Output the [x, y] coordinate of the center of the cell containing the given text.  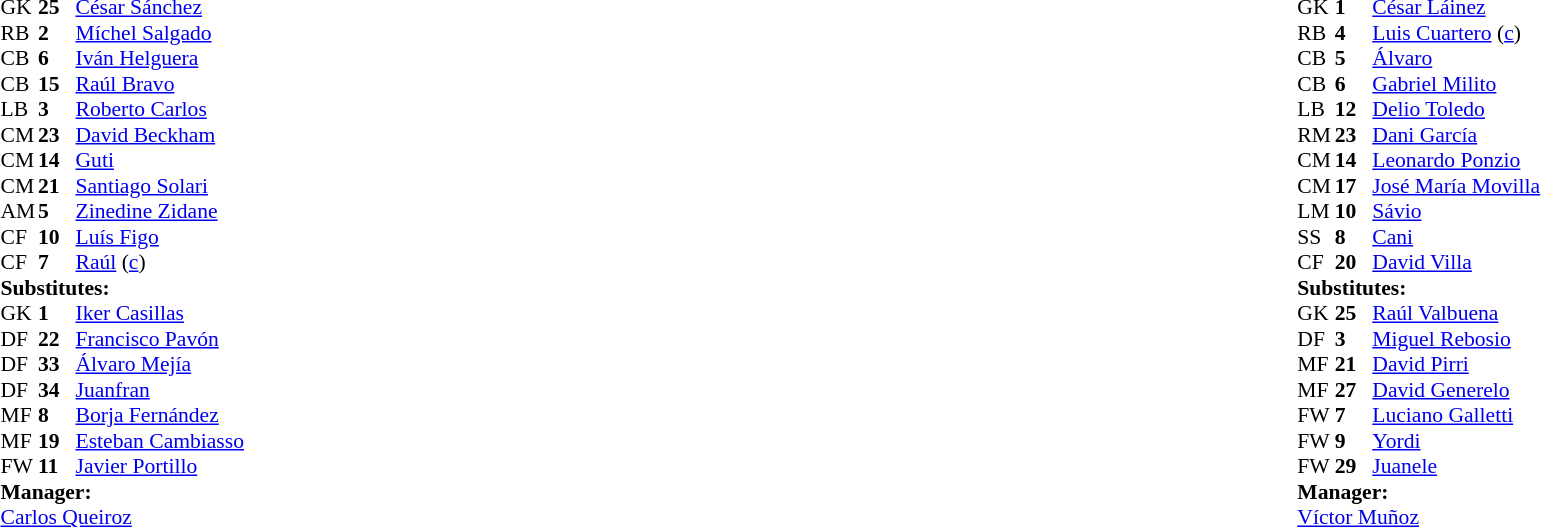
RM [1316, 135]
Álvaro [1456, 59]
Míchel Salgado [160, 33]
Leonardo Ponzio [1456, 161]
Luciano Galletti [1456, 415]
25 [1354, 313]
2 [57, 33]
Cani [1456, 237]
Luis Cuartero (c) [1456, 33]
Raúl (c) [160, 263]
Guti [160, 161]
33 [57, 365]
27 [1354, 390]
David Pirri [1456, 365]
Miguel Rebosio [1456, 339]
Dani García [1456, 135]
20 [1354, 263]
Delio Toledo [1456, 109]
Francisco Pavón [160, 339]
Borja Fernández [160, 415]
Roberto Carlos [160, 109]
Álvaro Mejía [160, 365]
4 [1354, 33]
Raúl Valbuena [1456, 313]
Luís Figo [160, 237]
19 [57, 441]
34 [57, 390]
Zinedine Zidane [160, 211]
15 [57, 84]
11 [57, 467]
29 [1354, 467]
José María Movilla [1456, 186]
David Generelo [1456, 390]
LM [1316, 211]
Raúl Bravo [160, 84]
Esteban Cambiasso [160, 441]
Iván Helguera [160, 59]
Iker Casillas [160, 313]
Yordi [1456, 441]
22 [57, 339]
SS [1316, 237]
Juanfran [160, 390]
Santiago Solari [160, 186]
12 [1354, 109]
17 [1354, 186]
AM [19, 211]
9 [1354, 441]
Gabriel Milito [1456, 84]
David Beckham [160, 135]
David Villa [1456, 263]
1 [57, 313]
Juanele [1456, 467]
Javier Portillo [160, 467]
Sávio [1456, 211]
